Output the (X, Y) coordinate of the center of the cell containing the given text.  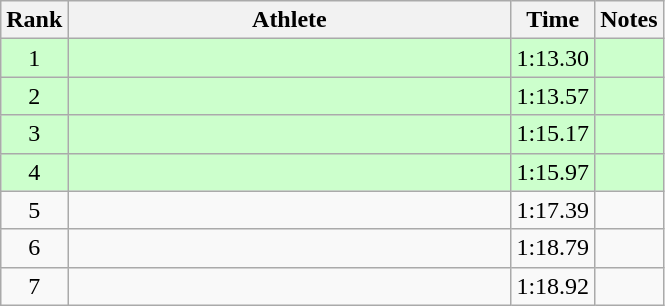
7 (34, 286)
1:13.57 (553, 96)
1:18.92 (553, 286)
1:15.17 (553, 134)
1:15.97 (553, 172)
Rank (34, 20)
4 (34, 172)
3 (34, 134)
Time (553, 20)
5 (34, 210)
1:18.79 (553, 248)
1 (34, 58)
1:17.39 (553, 210)
2 (34, 96)
6 (34, 248)
Athlete (290, 20)
Notes (629, 20)
1:13.30 (553, 58)
